Find where the given text appears and provide that cell's center as (x, y) coordinate. 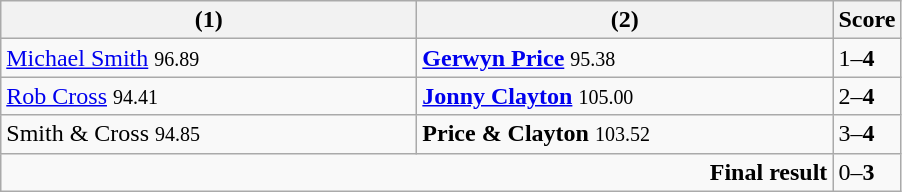
Jonny Clayton 105.00 (625, 96)
Price & Clayton 103.52 (625, 134)
Gerwyn Price 95.38 (625, 58)
1–4 (867, 58)
(2) (625, 20)
Rob Cross 94.41 (209, 96)
0–3 (867, 172)
Score (867, 20)
Michael Smith 96.89 (209, 58)
3–4 (867, 134)
Final result (417, 172)
(1) (209, 20)
Smith & Cross 94.85 (209, 134)
2–4 (867, 96)
